From the cell containing the given text, extract its center point as [X, Y] coordinate. 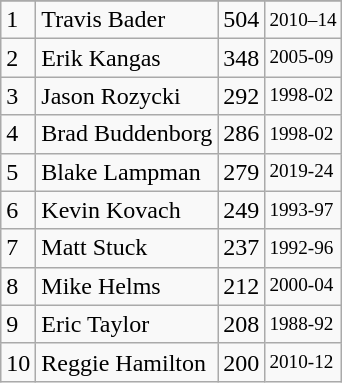
10 [18, 362]
Mike Helms [127, 286]
212 [242, 286]
4 [18, 134]
237 [242, 248]
279 [242, 172]
Matt Stuck [127, 248]
504 [242, 20]
2005-09 [303, 58]
1993-97 [303, 210]
8 [18, 286]
Brad Buddenborg [127, 134]
249 [242, 210]
1992-96 [303, 248]
Reggie Hamilton [127, 362]
1988-92 [303, 324]
2 [18, 58]
Erik Kangas [127, 58]
Blake Lampman [127, 172]
7 [18, 248]
348 [242, 58]
286 [242, 134]
200 [242, 362]
3 [18, 96]
2019-24 [303, 172]
Kevin Kovach [127, 210]
2010-12 [303, 362]
Travis Bader [127, 20]
2010–14 [303, 20]
2000-04 [303, 286]
1 [18, 20]
208 [242, 324]
6 [18, 210]
Eric Taylor [127, 324]
Jason Rozycki [127, 96]
5 [18, 172]
292 [242, 96]
9 [18, 324]
